Capture the cell that displays the provided text and extract its (X, Y) central coordinate. 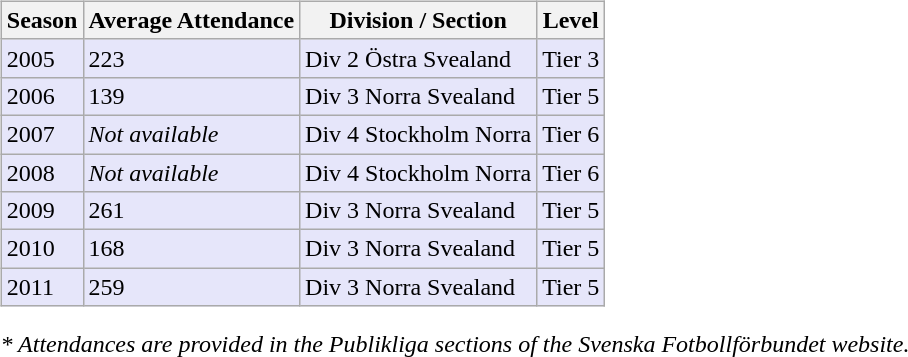
259 (192, 287)
2005 (42, 58)
2011 (42, 287)
261 (192, 211)
2006 (42, 96)
2007 (42, 134)
Average Attendance (192, 20)
2008 (42, 173)
2009 (42, 211)
Level (571, 20)
2010 (42, 249)
168 (192, 249)
139 (192, 96)
Div 2 Östra Svealand (418, 58)
Tier 3 (571, 58)
Season (42, 20)
Division / Section (418, 20)
223 (192, 58)
